Determine the [X, Y] coordinate at the center of the cell enclosing the given text.  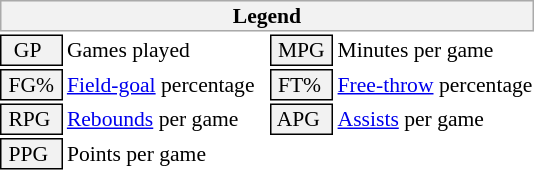
APG [302, 120]
MPG [302, 50]
Assists per game [435, 120]
Free-throw percentage [435, 85]
GP [31, 50]
Points per game [166, 154]
Minutes per game [435, 50]
FG% [31, 85]
RPG [31, 120]
Games played [166, 50]
Field-goal percentage [166, 85]
Legend [267, 16]
FT% [302, 85]
PPG [31, 154]
Rebounds per game [166, 120]
